Pinpoint the cell where the given text exists, returning its [X, Y] midpoint coordinate. 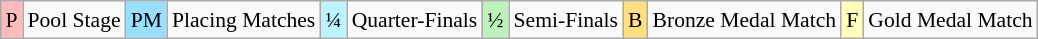
Placing Matches [244, 20]
PM [146, 20]
Pool Stage [74, 20]
F [852, 20]
P [11, 20]
½ [495, 20]
Bronze Medal Match [745, 20]
Semi-Finals [566, 20]
Gold Medal Match [950, 20]
B [636, 20]
¼ [333, 20]
Quarter-Finals [415, 20]
